Identify which cell holds the provided text, then report its (x, y) central coordinate. 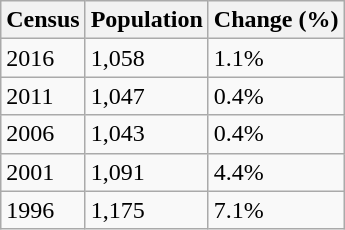
2006 (43, 134)
1,043 (146, 134)
1,047 (146, 96)
7.1% (276, 210)
2011 (43, 96)
2001 (43, 172)
1,091 (146, 172)
1.1% (276, 58)
4.4% (276, 172)
1,058 (146, 58)
Change (%) (276, 20)
2016 (43, 58)
1996 (43, 210)
1,175 (146, 210)
Population (146, 20)
Census (43, 20)
